Output the (X, Y) coordinate of the center of the cell containing the given text.  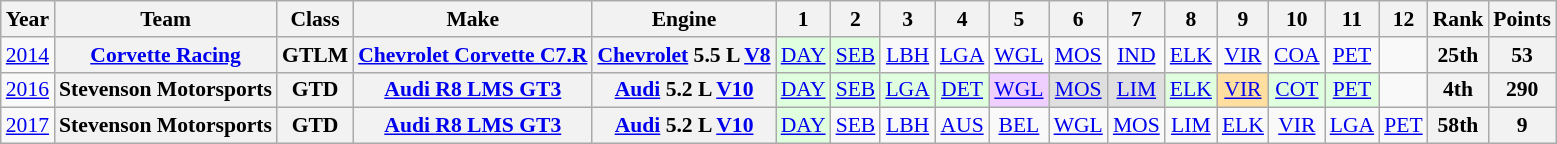
AUS (962, 126)
53 (1522, 55)
3 (907, 19)
IND (1136, 55)
6 (1078, 19)
Make (472, 19)
2016 (28, 90)
58th (1458, 126)
290 (1522, 90)
DET (962, 90)
4th (1458, 90)
Rank (1458, 19)
1 (804, 19)
Chevrolet Corvette C7.R (472, 55)
25th (1458, 55)
11 (1352, 19)
2017 (28, 126)
Team (166, 19)
7 (1136, 19)
Corvette Racing (166, 55)
Engine (684, 19)
2014 (28, 55)
Class (315, 19)
5 (1018, 19)
Year (28, 19)
8 (1191, 19)
Chevrolet 5.5 L V8 (684, 55)
GTLM (315, 55)
BEL (1018, 126)
4 (962, 19)
2 (856, 19)
12 (1404, 19)
COA (1297, 55)
COT (1297, 90)
Points (1522, 19)
10 (1297, 19)
